Find where the given text appears and provide that cell's center as (X, Y) coordinate. 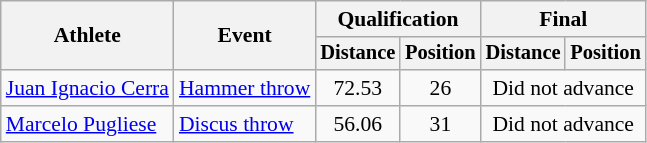
Final (564, 19)
31 (440, 124)
56.06 (358, 124)
Qualification (398, 19)
Discus throw (244, 124)
72.53 (358, 88)
Marcelo Pugliese (88, 124)
Juan Ignacio Cerra (88, 88)
Athlete (88, 36)
26 (440, 88)
Event (244, 36)
Hammer throw (244, 88)
